Locate the cell with the specified text and output its [X, Y] center coordinate. 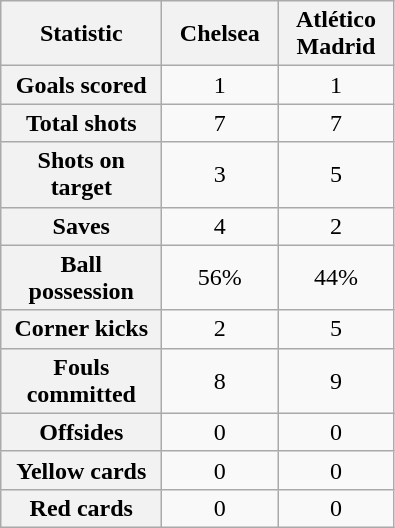
Yellow cards [82, 470]
Offsides [82, 432]
4 [220, 226]
Corner kicks [82, 329]
Goals scored [82, 85]
Ball possession [82, 278]
Fouls committed [82, 380]
Shots on target [82, 174]
9 [336, 380]
3 [220, 174]
44% [336, 278]
Saves [82, 226]
8 [220, 380]
Total shots [82, 123]
Red cards [82, 508]
56% [220, 278]
Statistic [82, 34]
Chelsea [220, 34]
Atlético Madrid [336, 34]
